Pinpoint the cell where the given text exists, returning its (x, y) midpoint coordinate. 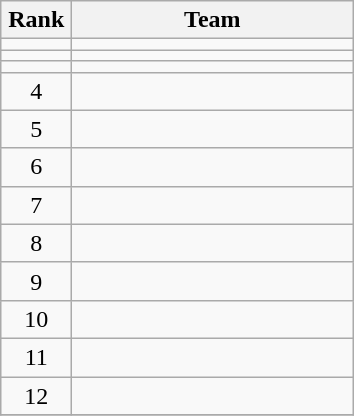
9 (36, 281)
10 (36, 319)
Rank (36, 20)
5 (36, 129)
7 (36, 205)
8 (36, 243)
12 (36, 395)
Team (212, 20)
4 (36, 91)
6 (36, 167)
11 (36, 357)
